Determine the [X, Y] coordinate at the center of the cell enclosing the given text.  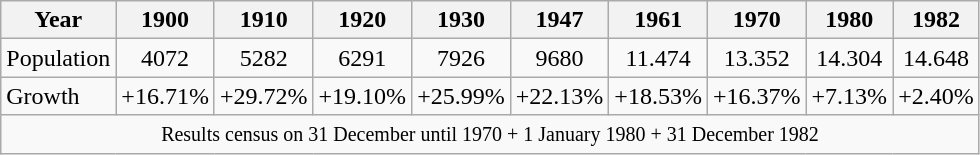
9680 [560, 58]
1930 [462, 20]
+16.71% [166, 96]
Year [58, 20]
+7.13% [850, 96]
7926 [462, 58]
1900 [166, 20]
14.304 [850, 58]
6291 [362, 58]
11.474 [658, 58]
+19.10% [362, 96]
+29.72% [264, 96]
13.352 [756, 58]
Growth [58, 96]
+18.53% [658, 96]
1961 [658, 20]
1947 [560, 20]
+16.37% [756, 96]
Results census on 31 December until 1970 + 1 January 1980 + 31 December 1982 [490, 134]
1980 [850, 20]
1920 [362, 20]
1910 [264, 20]
5282 [264, 58]
14.648 [936, 58]
+25.99% [462, 96]
+2.40% [936, 96]
1982 [936, 20]
1970 [756, 20]
+22.13% [560, 96]
Population [58, 58]
4072 [166, 58]
